Provide the [X, Y] coordinate of the cell's center where the given text is located.  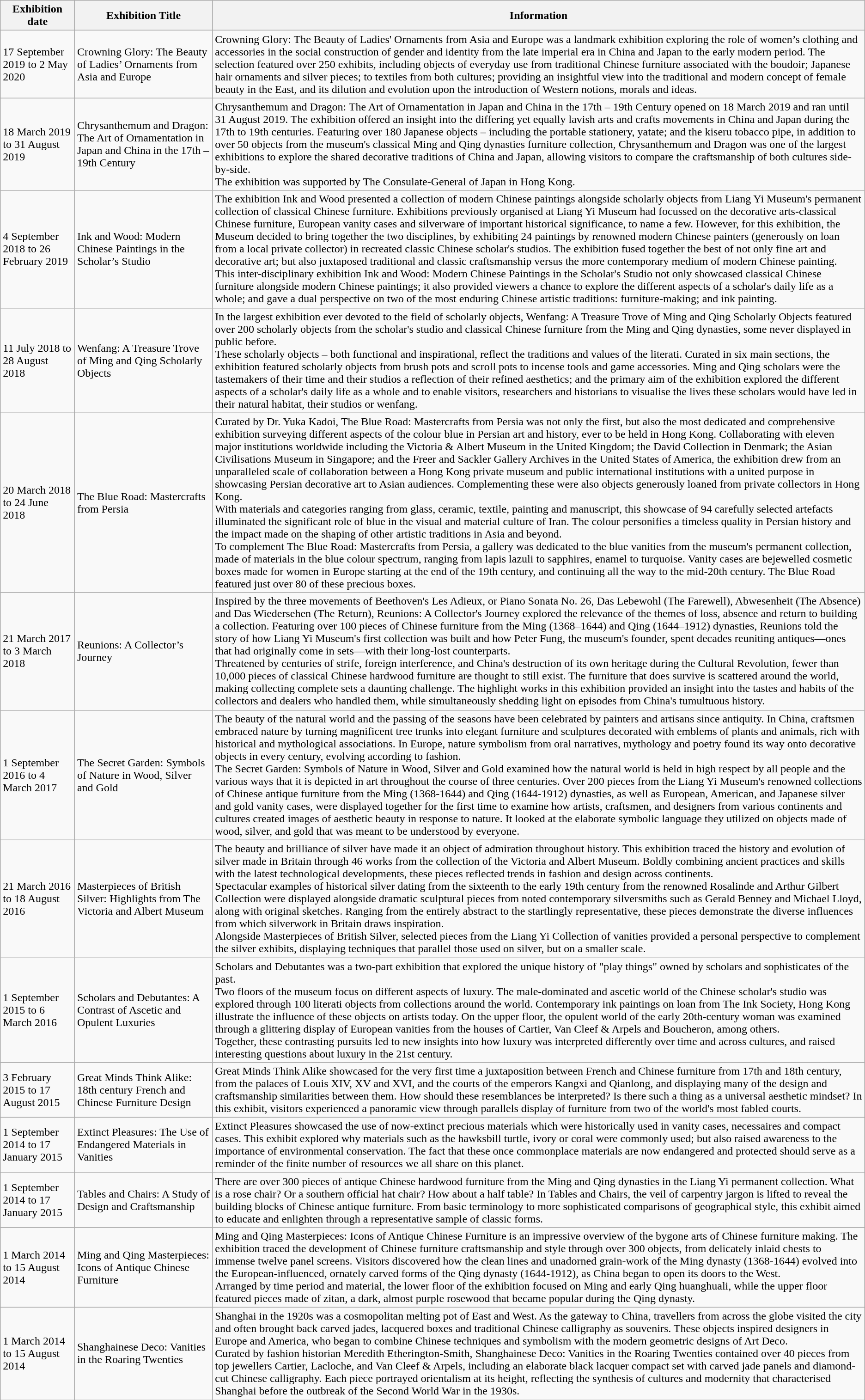
21 March 2016 to 18 August 2016 [38, 899]
17 September 2019 to 2 May 2020 [38, 64]
Exhibition Title [143, 16]
11 July 2018 to 28 August 2018 [38, 361]
Shanghainese Deco: Vanities in the Roaring Twenties [143, 1354]
Exhibition date [38, 16]
Ink and Wood: Modern Chinese Paintings in the Scholar’s Studio [143, 249]
1 September 2015 to 6 March 2016 [38, 1009]
3 February 2015 to 17 August 2015 [38, 1090]
18 March 2019 to 31 August 2019 [38, 144]
4 September 2018 to 26 February 2019 [38, 249]
Scholars and Debutantes: A Contrast of Ascetic and Opulent Luxuries [143, 1009]
Reunions: A Collector’s Journey [143, 651]
Extinct Pleasures: The Use of Endangered Materials in Vanities [143, 1144]
Chrysanthemum and Dragon: The Art of Ornamentation in Japan and China in the 17th – 19th Century [143, 144]
Wenfang: A Treasure Trove of Ming and Qing Scholarly Objects [143, 361]
The Blue Road: Mastercrafts from Persia [143, 503]
Ming and Qing Masterpieces: Icons of Antique Chinese Furniture [143, 1267]
The Secret Garden: Symbols of Nature in Wood, Silver and Gold [143, 775]
1 September 2016 to 4 March 2017 [38, 775]
Masterpieces of British Silver: Highlights from The Victoria and Albert Museum [143, 899]
Great Minds Think Alike: 18th century French and Chinese Furniture Design [143, 1090]
Tables and Chairs: A Study of Design and Craftsmanship [143, 1200]
21 March 2017 to 3 March 2018 [38, 651]
20 March 2018 to 24 June 2018 [38, 503]
Information [539, 16]
Crowning Glory: The Beauty of Ladies’ Ornaments from Asia and Europe [143, 64]
